Pinpoint the cell where the given text exists, returning its [X, Y] midpoint coordinate. 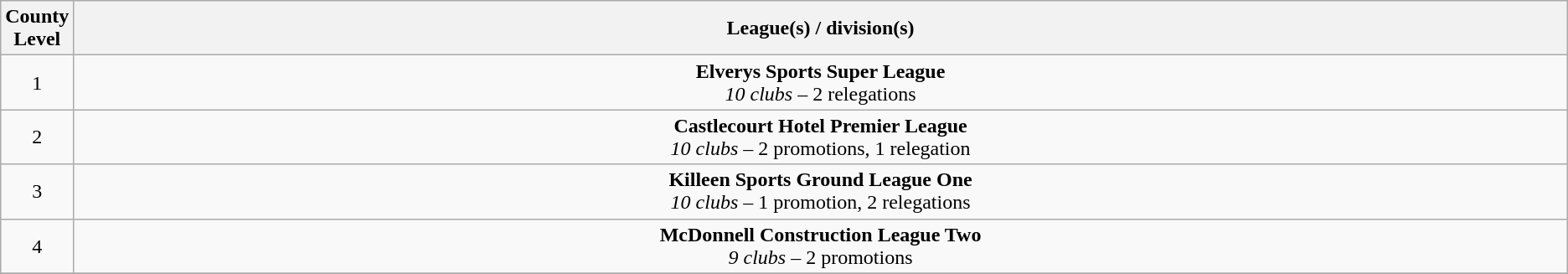
County Level [37, 28]
McDonnell Construction League Two9 clubs – 2 promotions [821, 246]
Castlecourt Hotel Premier League10 clubs – 2 promotions, 1 relegation [821, 137]
League(s) / division(s) [821, 28]
2 [37, 137]
3 [37, 191]
Elverys Sports Super League10 clubs – 2 relegations [821, 82]
Killeen Sports Ground League One10 clubs – 1 promotion, 2 relegations [821, 191]
1 [37, 82]
4 [37, 246]
